Find where the given text appears and provide that cell's center as (X, Y) coordinate. 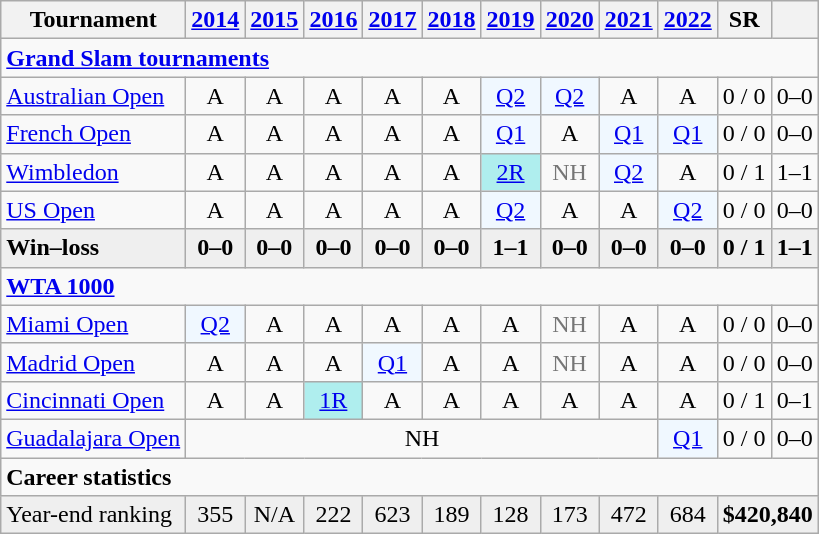
SR (744, 20)
173 (570, 515)
2R (510, 172)
2020 (570, 20)
2016 (334, 20)
128 (510, 515)
Year-end ranking (94, 515)
2018 (452, 20)
Madrid Open (94, 362)
2022 (688, 20)
Win–loss (94, 248)
Miami Open (94, 324)
623 (392, 515)
355 (216, 515)
$420,840 (768, 515)
Wimbledon (94, 172)
Cincinnati Open (94, 400)
472 (628, 515)
Australian Open (94, 96)
Career statistics (410, 477)
WTA 1000 (410, 286)
French Open (94, 134)
Grand Slam tournaments (410, 58)
N/A (274, 515)
684 (688, 515)
189 (452, 515)
2015 (274, 20)
Guadalajara Open (94, 438)
2017 (392, 20)
2014 (216, 20)
1R (334, 400)
2019 (510, 20)
222 (334, 515)
Tournament (94, 20)
0–1 (794, 400)
2021 (628, 20)
US Open (94, 210)
